Search for the cell housing the specified text and yield its (x, y) center coordinate. 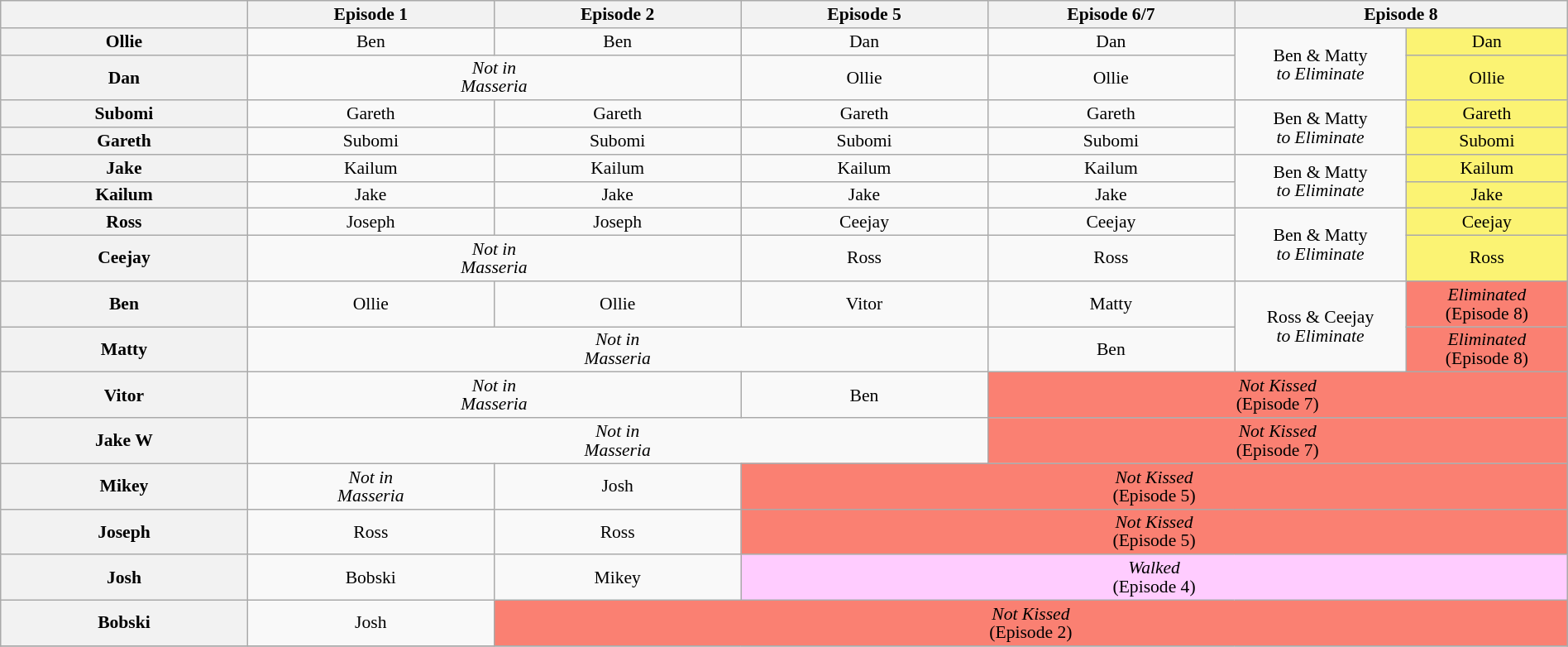
Jake W (124, 440)
Episode 8 (1401, 15)
Episode 2 (617, 15)
Not Kissed (Episode 2) (1030, 624)
Walked (Episode 4) (1154, 578)
Ross & Ceejayto Eliminate (1321, 327)
Episode 6/7 (1111, 15)
Episode 5 (864, 15)
Episode 1 (370, 15)
